Output the [x, y] coordinate of the center of the cell containing the given text.  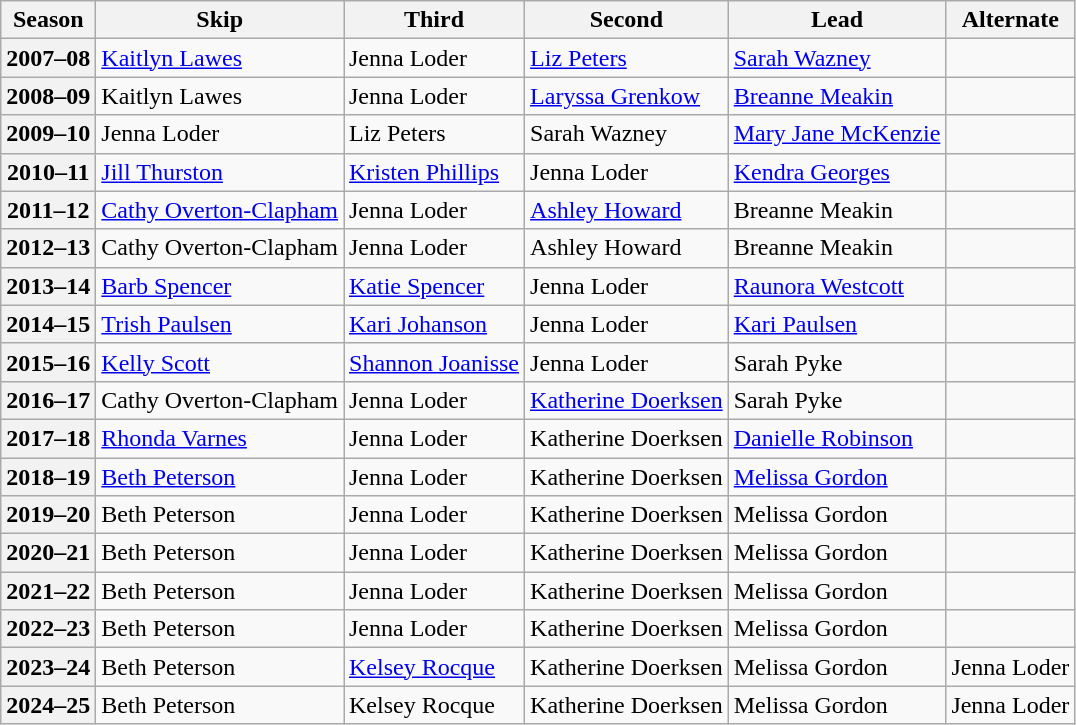
Season [48, 20]
Alternate [1010, 20]
Lead [837, 20]
2023–24 [48, 667]
2024–25 [48, 705]
2008–09 [48, 96]
Trish Paulsen [220, 324]
Jill Thurston [220, 172]
Barb Spencer [220, 286]
Raunora Westcott [837, 286]
2019–20 [48, 515]
2016–17 [48, 400]
2007–08 [48, 58]
2015–16 [48, 362]
Kristen Phillips [434, 172]
2010–11 [48, 172]
Kari Paulsen [837, 324]
2022–23 [48, 629]
2014–15 [48, 324]
2013–14 [48, 286]
Mary Jane McKenzie [837, 134]
Kelly Scott [220, 362]
2020–21 [48, 553]
Kendra Georges [837, 172]
2009–10 [48, 134]
Danielle Robinson [837, 438]
2012–13 [48, 248]
2011–12 [48, 210]
Shannon Joanisse [434, 362]
2018–19 [48, 477]
2021–22 [48, 591]
Skip [220, 20]
Second [627, 20]
2017–18 [48, 438]
Katie Spencer [434, 286]
Laryssa Grenkow [627, 96]
Third [434, 20]
Kari Johanson [434, 324]
Rhonda Varnes [220, 438]
